Identify which cell holds the provided text, then report its (x, y) central coordinate. 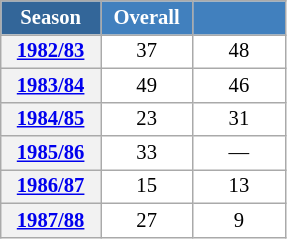
Overall (146, 17)
46 (239, 85)
13 (239, 186)
31 (239, 119)
49 (146, 85)
— (239, 153)
1984/85 (51, 119)
15 (146, 186)
37 (146, 51)
1986/87 (51, 186)
48 (239, 51)
27 (146, 220)
23 (146, 119)
33 (146, 153)
9 (239, 220)
1985/86 (51, 153)
Season (51, 17)
1982/83 (51, 51)
1983/84 (51, 85)
1987/88 (51, 220)
